Return the [x, y] coordinate for the center point of the cell that contains the specified text.  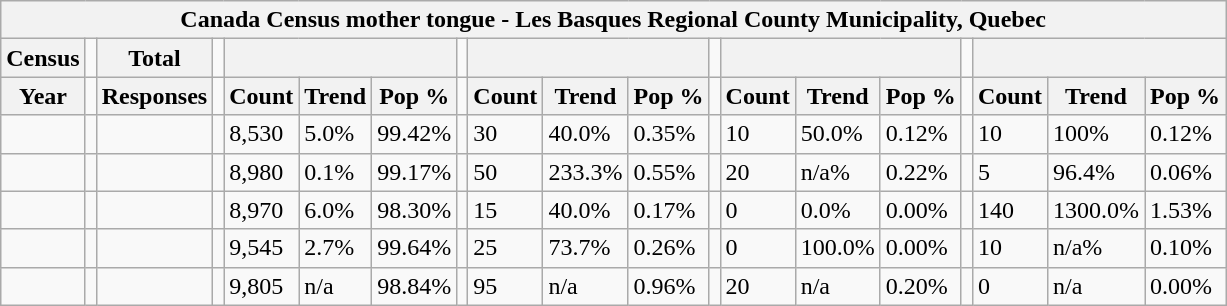
140 [1010, 210]
Canada Census mother tongue - Les Basques Regional County Municipality, Quebec [614, 20]
0.55% [668, 172]
50.0% [838, 134]
Census [43, 58]
0.35% [668, 134]
5 [1010, 172]
Responses [154, 96]
0.06% [1184, 172]
0.22% [920, 172]
30 [506, 134]
Total [154, 58]
2.7% [336, 248]
98.30% [414, 210]
233.3% [586, 172]
0.17% [668, 210]
8,530 [262, 134]
99.64% [414, 248]
25 [506, 248]
0.96% [668, 286]
8,970 [262, 210]
0.1% [336, 172]
100% [1096, 134]
Year [43, 96]
73.7% [586, 248]
99.42% [414, 134]
9,805 [262, 286]
0.26% [668, 248]
0.20% [920, 286]
5.0% [336, 134]
8,980 [262, 172]
50 [506, 172]
99.17% [414, 172]
96.4% [1096, 172]
15 [506, 210]
0.0% [838, 210]
1300.0% [1096, 210]
1.53% [1184, 210]
95 [506, 286]
0.10% [1184, 248]
100.0% [838, 248]
6.0% [336, 210]
9,545 [262, 248]
98.84% [414, 286]
